Detect which cell encompasses the target text, then output its [x, y] center coordinate. 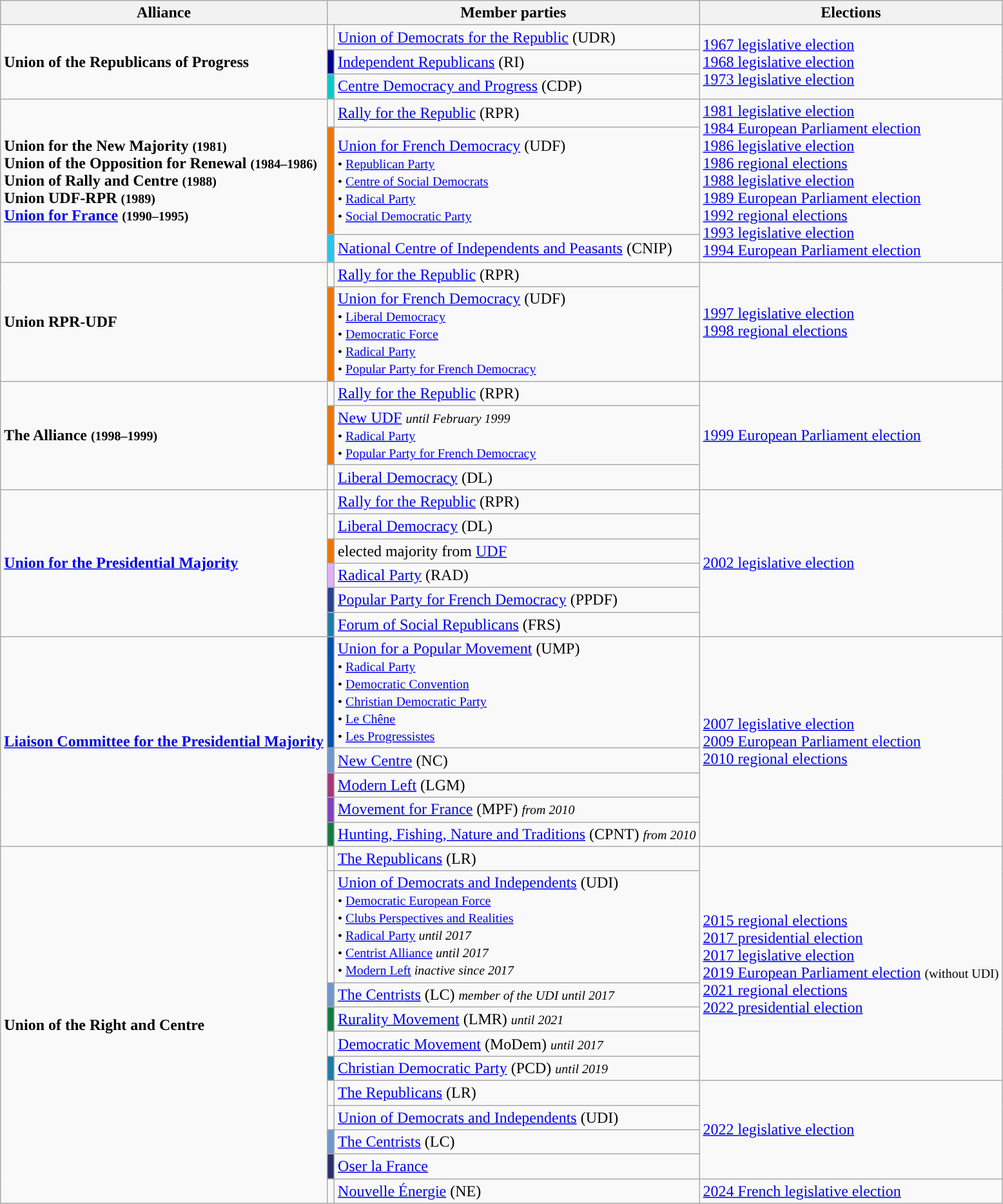
Movement for France (MPF) from 2010 [517, 810]
Rurality Movement (LMR) until 2021 [517, 1019]
2022 legislative election [851, 1129]
National Centre of Independents and Peasants (CNIP) [517, 249]
Hunting, Fishing, Nature and Traditions (CPNT) from 2010 [517, 834]
1967 legislative election1968 legislative election1973 legislative election [851, 62]
2002 legislative election [851, 563]
Alliance [164, 13]
1999 European Parliament election [851, 435]
Forum of Social Republicans (FRS) [517, 625]
The Alliance (1998–1999) [164, 435]
Centre Democracy and Progress (CDP) [517, 86]
Democratic Movement (MoDem) until 2017 [517, 1044]
Nouvelle Énergie (NE) [517, 1191]
Popular Party for French Democracy (PPDF) [517, 600]
Union of Democrats for the Republic (UDR) [517, 37]
Oser la France [517, 1167]
New Centre (NC) [517, 761]
2024 French legislative election [851, 1191]
Modern Left (LGM) [517, 785]
elected majority from UDF [517, 551]
New UDF until February 1999 • Radical Party • Popular Party for French Democracy [517, 435]
The Centrists (LC) [517, 1142]
Union of the Right and Centre [164, 1025]
Union of the Republicans of Progress [164, 62]
Elections [851, 13]
Liaison Committee for the Presidential Majority [164, 741]
The Centrists (LC) member of the UDI until 2017 [517, 995]
Union of Democrats and Independents (UDI) [517, 1117]
Independent Republicans (RI) [517, 62]
Radical Party (RAD) [517, 576]
Christian Democratic Party (PCD) until 2019 [517, 1068]
Union RPR-UDF [164, 322]
2007 legislative election2009 European Parliament election2010 regional elections [851, 741]
Union for the Presidential Majority [164, 563]
Union for French Democracy (UDF) • Liberal Democracy • Democratic Force • Radical Party • Popular Party for French Democracy [517, 334]
Union for a Popular Movement (UMP)• Radical Party • Democratic Convention• Christian Democratic Party• Le Chêne• Les Progressistes [517, 692]
Union for French Democracy (UDF) • Republican Party • Centre of Social Democrats • Radical Party • Social Democratic Party [517, 180]
Member parties [513, 13]
1997 legislative election1998 regional elections [851, 322]
